Provide the (x, y) coordinate of the cell's center where the given text is located.  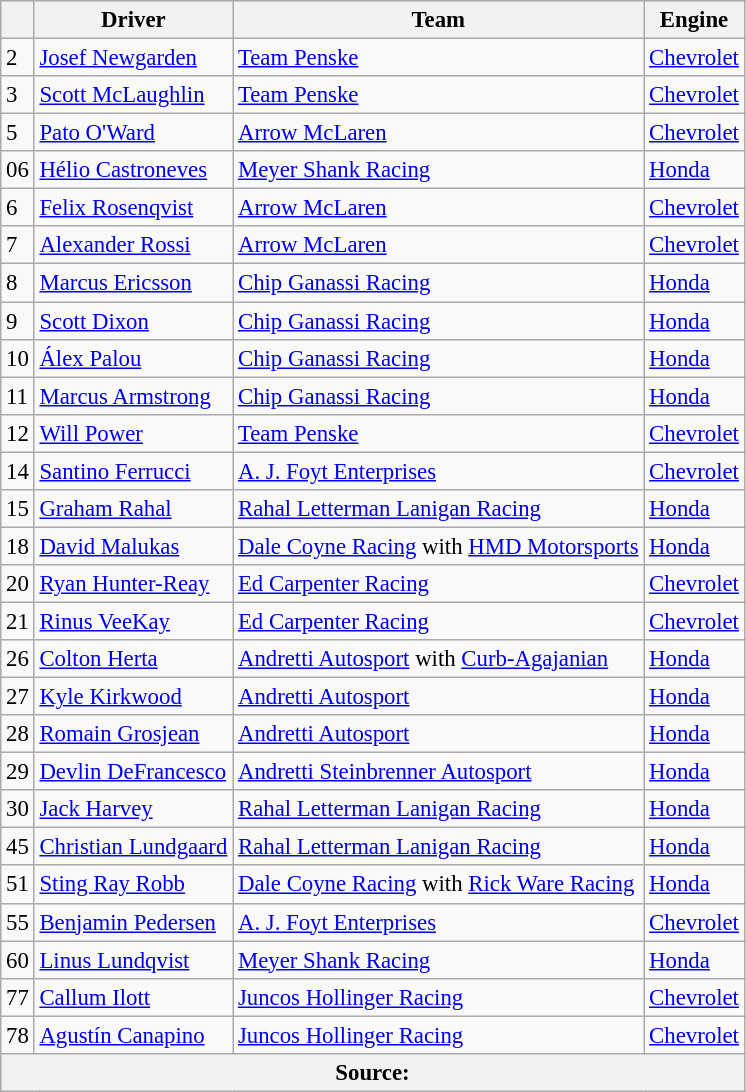
Graham Rahal (134, 509)
Alexander Rossi (134, 245)
Dale Coyne Racing with Rick Ware Racing (438, 885)
Devlin DeFrancesco (134, 772)
Benjamin Pedersen (134, 922)
2 (18, 58)
10 (18, 358)
Scott McLaughlin (134, 95)
6 (18, 208)
Josef Newgarden (134, 58)
5 (18, 133)
Marcus Ericsson (134, 283)
Rinus VeeKay (134, 621)
9 (18, 321)
Colton Herta (134, 659)
Team (438, 20)
55 (18, 922)
8 (18, 283)
30 (18, 809)
Andretti Autosport with Curb-Agajanian (438, 659)
Will Power (134, 433)
Kyle Kirkwood (134, 697)
Santino Ferrucci (134, 471)
77 (18, 997)
20 (18, 584)
Andretti Steinbrenner Autosport (438, 772)
51 (18, 885)
Romain Grosjean (134, 734)
Marcus Armstrong (134, 396)
11 (18, 396)
29 (18, 772)
Scott Dixon (134, 321)
12 (18, 433)
Dale Coyne Racing with HMD Motorsports (438, 546)
27 (18, 697)
7 (18, 245)
Source: (372, 1073)
Linus Lundqvist (134, 960)
Ryan Hunter-Reay (134, 584)
06 (18, 170)
Christian Lundgaard (134, 847)
Pato O'Ward (134, 133)
Felix Rosenqvist (134, 208)
Sting Ray Robb (134, 885)
60 (18, 960)
3 (18, 95)
28 (18, 734)
David Malukas (134, 546)
Álex Palou (134, 358)
Engine (694, 20)
21 (18, 621)
Callum Ilott (134, 997)
Hélio Castroneves (134, 170)
26 (18, 659)
Agustín Canapino (134, 1035)
15 (18, 509)
78 (18, 1035)
45 (18, 847)
14 (18, 471)
Driver (134, 20)
18 (18, 546)
Jack Harvey (134, 809)
